From the cell containing the given text, extract its center point as (X, Y) coordinate. 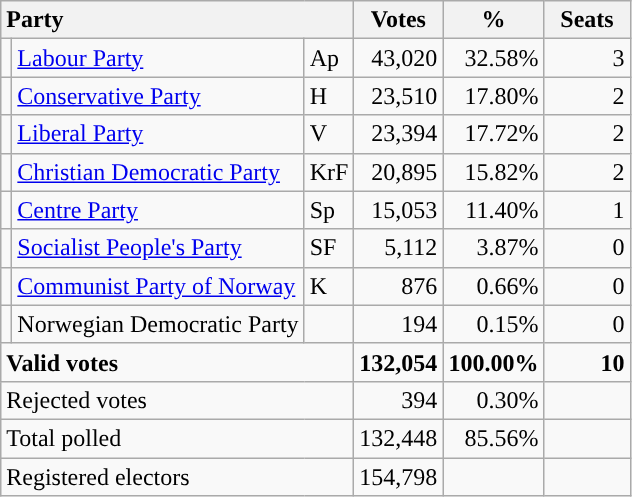
85.56% (494, 438)
17.72% (494, 134)
0.30% (494, 400)
Ap (329, 58)
Christian Democratic Party (158, 172)
23,394 (398, 134)
Seats (587, 20)
5,112 (398, 248)
0.66% (494, 286)
V (329, 134)
1 (587, 210)
Valid votes (178, 362)
20,895 (398, 172)
Votes (398, 20)
H (329, 96)
15.82% (494, 172)
Centre Party (158, 210)
K (329, 286)
154,798 (398, 477)
876 (398, 286)
43,020 (398, 58)
Socialist People's Party (158, 248)
394 (398, 400)
3.87% (494, 248)
SF (329, 248)
Rejected votes (178, 400)
100.00% (494, 362)
Communist Party of Norway (158, 286)
Liberal Party (158, 134)
194 (398, 324)
132,448 (398, 438)
Norwegian Democratic Party (158, 324)
132,054 (398, 362)
15,053 (398, 210)
3 (587, 58)
Labour Party (158, 58)
Conservative Party (158, 96)
23,510 (398, 96)
10 (587, 362)
Sp (329, 210)
% (494, 20)
11.40% (494, 210)
0.15% (494, 324)
KrF (329, 172)
Total polled (178, 438)
Party (178, 20)
Registered electors (178, 477)
32.58% (494, 58)
17.80% (494, 96)
